Find where the given text appears and provide that cell's center as (X, Y) coordinate. 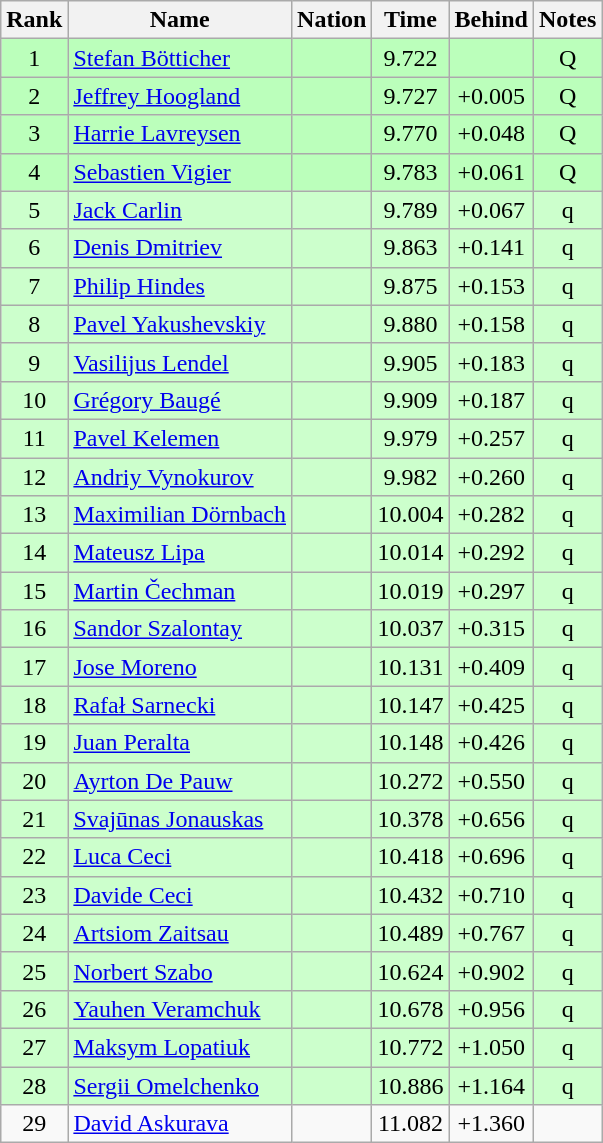
+0.061 (491, 172)
10.772 (410, 1047)
+0.282 (491, 515)
10.418 (410, 857)
Sandor Szalontay (180, 629)
9.722 (410, 58)
10.624 (410, 971)
26 (34, 1009)
10.019 (410, 591)
Time (410, 20)
10.147 (410, 705)
+0.426 (491, 743)
+0.187 (491, 400)
Pavel Yakushevskiy (180, 324)
10.004 (410, 515)
22 (34, 857)
Jose Moreno (180, 667)
Behind (491, 20)
18 (34, 705)
Denis Dmitriev (180, 248)
+0.425 (491, 705)
12 (34, 477)
Vasilijus Lendel (180, 362)
Mateusz Lipa (180, 553)
Yauhen Veramchuk (180, 1009)
Artsiom Zaitsau (180, 933)
10.489 (410, 933)
14 (34, 553)
9.783 (410, 172)
+0.315 (491, 629)
9.905 (410, 362)
10.378 (410, 819)
1 (34, 58)
9.863 (410, 248)
13 (34, 515)
Rank (34, 20)
Pavel Kelemen (180, 438)
+0.409 (491, 667)
+0.656 (491, 819)
9.727 (410, 96)
20 (34, 781)
11 (34, 438)
10.272 (410, 781)
Rafał Sarnecki (180, 705)
9.789 (410, 210)
16 (34, 629)
9.982 (410, 477)
15 (34, 591)
+1.050 (491, 1047)
Name (180, 20)
27 (34, 1047)
9.909 (410, 400)
Juan Peralta (180, 743)
Jeffrey Hoogland (180, 96)
2 (34, 96)
9.880 (410, 324)
Martin Čechman (180, 591)
19 (34, 743)
11.082 (410, 1124)
+0.550 (491, 781)
29 (34, 1124)
Norbert Szabo (180, 971)
Luca Ceci (180, 857)
+0.956 (491, 1009)
10 (34, 400)
10.014 (410, 553)
Davide Ceci (180, 895)
David Askurava (180, 1124)
+0.767 (491, 933)
24 (34, 933)
Stefan Bötticher (180, 58)
Harrie Lavreysen (180, 134)
Jack Carlin (180, 210)
Sergii Omelchenko (180, 1085)
17 (34, 667)
25 (34, 971)
10.678 (410, 1009)
10.148 (410, 743)
+0.153 (491, 286)
5 (34, 210)
Ayrton De Pauw (180, 781)
+0.902 (491, 971)
Sebastien Vigier (180, 172)
+1.360 (491, 1124)
+1.164 (491, 1085)
Grégory Baugé (180, 400)
6 (34, 248)
+0.292 (491, 553)
23 (34, 895)
Notes (567, 20)
+0.141 (491, 248)
10.432 (410, 895)
10.886 (410, 1085)
+0.067 (491, 210)
+0.158 (491, 324)
+0.297 (491, 591)
9.875 (410, 286)
21 (34, 819)
Philip Hindes (180, 286)
3 (34, 134)
+0.696 (491, 857)
Svajūnas Jonauskas (180, 819)
4 (34, 172)
7 (34, 286)
+0.710 (491, 895)
+0.260 (491, 477)
10.131 (410, 667)
+0.257 (491, 438)
Nation (332, 20)
28 (34, 1085)
9.770 (410, 134)
+0.048 (491, 134)
Maksym Lopatiuk (180, 1047)
8 (34, 324)
10.037 (410, 629)
+0.005 (491, 96)
Maximilian Dörnbach (180, 515)
9.979 (410, 438)
9 (34, 362)
+0.183 (491, 362)
Andriy Vynokurov (180, 477)
